Search for the cell housing the specified text and yield its (X, Y) center coordinate. 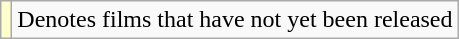
Denotes films that have not yet been released (235, 20)
